Identify which cell holds the provided text, then report its [X, Y] central coordinate. 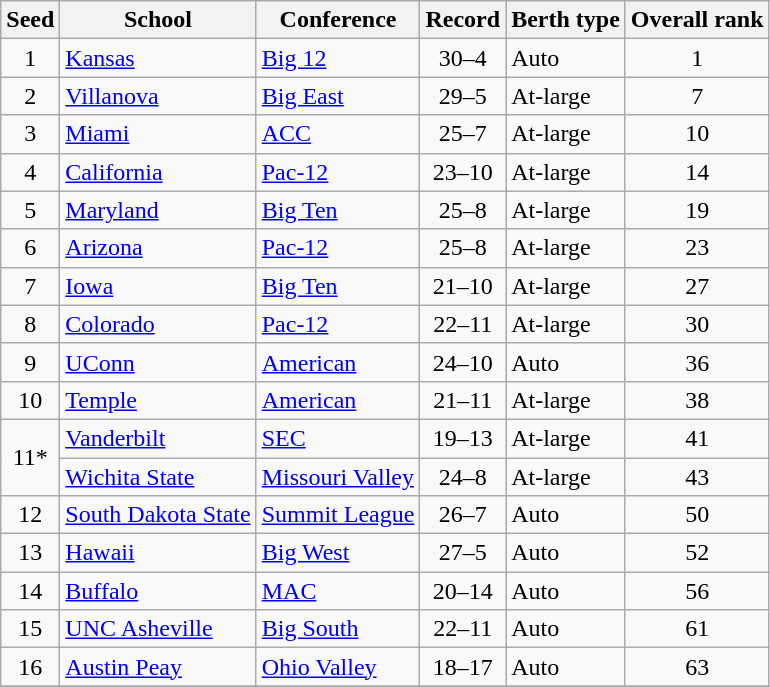
Wichita State [158, 477]
50 [697, 515]
26–7 [463, 515]
Ohio Valley [338, 667]
56 [697, 591]
18–17 [463, 667]
UNC Asheville [158, 629]
25–7 [463, 134]
27–5 [463, 553]
Summit League [338, 515]
52 [697, 553]
24–10 [463, 362]
Villanova [158, 96]
Colorado [158, 324]
21–11 [463, 400]
SEC [338, 438]
41 [697, 438]
5 [30, 210]
Maryland [158, 210]
Big 12 [338, 58]
Big East [338, 96]
43 [697, 477]
Miami [158, 134]
16 [30, 667]
MAC [338, 591]
61 [697, 629]
19–13 [463, 438]
19 [697, 210]
9 [30, 362]
12 [30, 515]
63 [697, 667]
23–10 [463, 172]
Big West [338, 553]
Berth type [566, 20]
Record [463, 20]
23 [697, 248]
UConn [158, 362]
4 [30, 172]
29–5 [463, 96]
30–4 [463, 58]
Hawaii [158, 553]
Conference [338, 20]
38 [697, 400]
36 [697, 362]
11* [30, 457]
20–14 [463, 591]
3 [30, 134]
Buffalo [158, 591]
Vanderbilt [158, 438]
15 [30, 629]
Missouri Valley [338, 477]
Kansas [158, 58]
Seed [30, 20]
South Dakota State [158, 515]
Austin Peay [158, 667]
8 [30, 324]
27 [697, 286]
21–10 [463, 286]
Temple [158, 400]
California [158, 172]
13 [30, 553]
30 [697, 324]
2 [30, 96]
Iowa [158, 286]
School [158, 20]
6 [30, 248]
Big South [338, 629]
Arizona [158, 248]
Overall rank [697, 20]
24–8 [463, 477]
ACC [338, 134]
